Detect which cell encompasses the target text, then output its [X, Y] center coordinate. 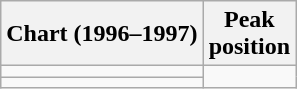
Chart (1996–1997) [102, 34]
Peakposition [249, 34]
